For the text-containing cell, return its midpoint in (x, y) coordinate format. 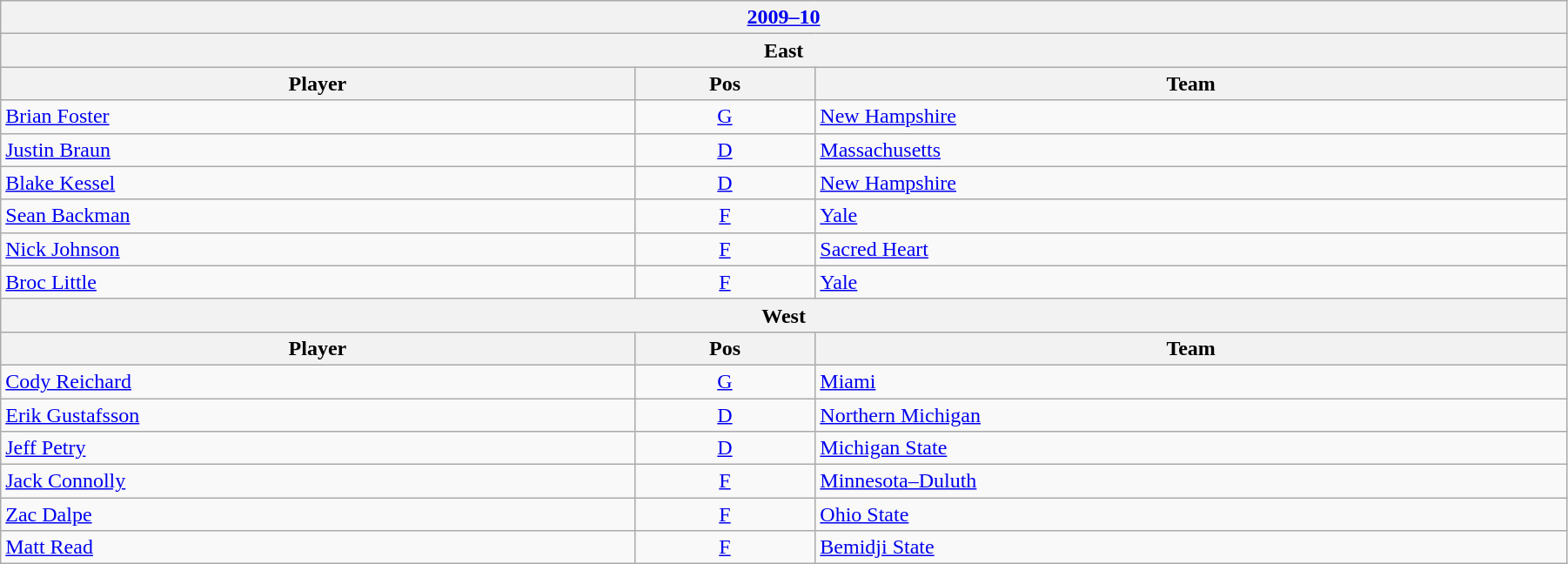
Bemidji State (1191, 547)
Minnesota–Duluth (1191, 481)
2009–10 (784, 17)
Zac Dalpe (318, 514)
Miami (1191, 381)
Blake Kessel (318, 183)
Brian Foster (318, 117)
East (784, 50)
Matt Read (318, 547)
Broc Little (318, 282)
Sacred Heart (1191, 249)
Nick Johnson (318, 249)
Ohio State (1191, 514)
Jack Connolly (318, 481)
Massachusetts (1191, 150)
Sean Backman (318, 216)
Northern Michigan (1191, 415)
Michigan State (1191, 448)
West (784, 315)
Justin Braun (318, 150)
Erik Gustafsson (318, 415)
Jeff Petry (318, 448)
Cody Reichard (318, 381)
